Determine the (x, y) coordinate at the center of the cell enclosing the given text.  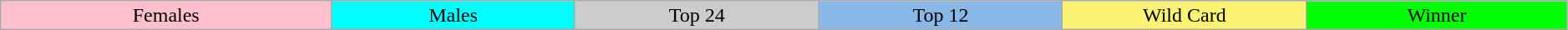
Females (166, 15)
Males (454, 15)
Top 24 (697, 15)
Winner (1437, 15)
Wild Card (1185, 15)
Top 12 (941, 15)
